Output the (X, Y) coordinate of the center of the cell containing the given text.  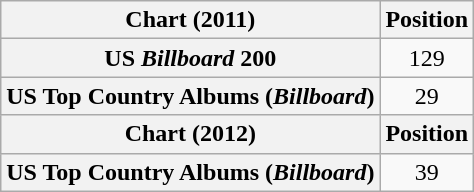
29 (427, 96)
Chart (2011) (190, 20)
129 (427, 58)
Chart (2012) (190, 134)
US Billboard 200 (190, 58)
39 (427, 172)
